Output the (X, Y) coordinate of the center of the cell containing the given text.  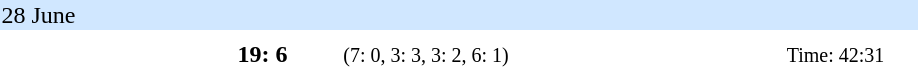
28 June (459, 15)
